Output the (X, Y) coordinate of the center of the cell containing the given text.  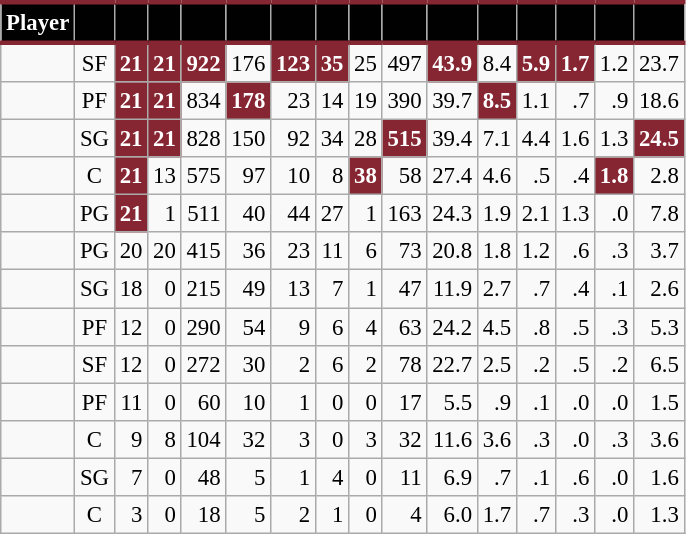
35 (332, 62)
63 (404, 327)
215 (204, 289)
24.3 (452, 214)
2.6 (659, 289)
5.5 (452, 402)
36 (248, 251)
30 (248, 364)
22.7 (452, 364)
5.9 (536, 62)
922 (204, 62)
27.4 (452, 176)
150 (248, 139)
44 (294, 214)
28 (366, 139)
163 (404, 214)
7.1 (496, 139)
17 (404, 402)
19 (366, 101)
25 (366, 62)
7.8 (659, 214)
14 (332, 101)
2.1 (536, 214)
47 (404, 289)
1.9 (496, 214)
20.8 (452, 251)
828 (204, 139)
38 (366, 176)
39.4 (452, 139)
6.9 (452, 477)
23.7 (659, 62)
92 (294, 139)
8.5 (496, 101)
4.5 (496, 327)
48 (204, 477)
123 (294, 62)
1.1 (536, 101)
390 (404, 101)
24.2 (452, 327)
497 (404, 62)
575 (204, 176)
97 (248, 176)
Player (38, 22)
11.9 (452, 289)
.8 (536, 327)
4.6 (496, 176)
4.4 (536, 139)
6.0 (452, 515)
272 (204, 364)
18.6 (659, 101)
73 (404, 251)
1.5 (659, 402)
58 (404, 176)
24.5 (659, 139)
2.7 (496, 289)
5.3 (659, 327)
11.6 (452, 439)
6.5 (659, 364)
178 (248, 101)
78 (404, 364)
290 (204, 327)
104 (204, 439)
415 (204, 251)
49 (248, 289)
43.9 (452, 62)
176 (248, 62)
27 (332, 214)
60 (204, 402)
515 (404, 139)
2.8 (659, 176)
2.5 (496, 364)
34 (332, 139)
54 (248, 327)
8.4 (496, 62)
39.7 (452, 101)
834 (204, 101)
511 (204, 214)
3.7 (659, 251)
40 (248, 214)
